Extract the (X, Y) coordinate from the center of the cell holding the provided text.  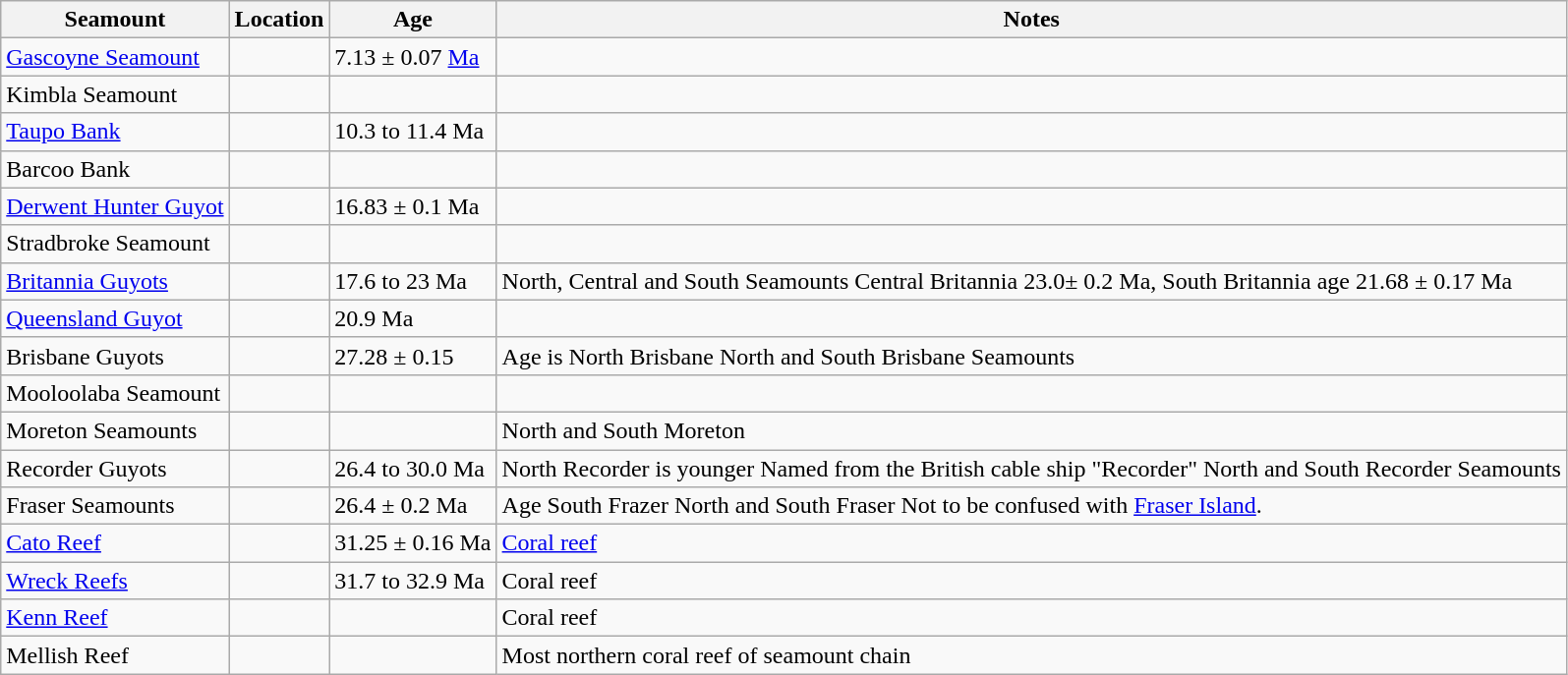
North and South Moreton (1031, 430)
Moreton Seamounts (115, 430)
Derwent Hunter Guyot (115, 206)
27.28 ± 0.15 (413, 356)
Seamount (115, 20)
20.9 Ma (413, 318)
Wreck Reefs (115, 581)
26.4 to 30.0 Ma (413, 469)
Age is North Brisbane North and South Brisbane Seamounts (1031, 356)
Recorder Guyots (115, 469)
Age (413, 20)
Cato Reef (115, 543)
31.7 to 32.9 Ma (413, 581)
Age South Frazer North and South Fraser Not to be confused with Fraser Island. (1031, 506)
Queensland Guyot (115, 318)
Brisbane Guyots (115, 356)
Britannia Guyots (115, 281)
Location (279, 20)
10.3 to 11.4 Ma (413, 132)
Barcoo Bank (115, 169)
17.6 to 23 Ma (413, 281)
Mooloolaba Seamount (115, 393)
Kenn Reef (115, 618)
Gascoyne Seamount (115, 57)
Most northern coral reef of seamount chain (1031, 655)
North Recorder is younger Named from the British cable ship "Recorder" North and South Recorder Seamounts (1031, 469)
North, Central and South Seamounts Central Britannia 23.0± 0.2 Ma, South Britannia age 21.68 ± 0.17 Ma (1031, 281)
Stradbroke Seamount (115, 244)
7.13 ± 0.07 Ma (413, 57)
Notes (1031, 20)
26.4 ± 0.2 Ma (413, 506)
16.83 ± 0.1 Ma (413, 206)
31.25 ± 0.16 Ma (413, 543)
Kimbla Seamount (115, 94)
Fraser Seamounts (115, 506)
Mellish Reef (115, 655)
Taupo Bank (115, 132)
